Return [X, Y] of the center of cell containing provided text 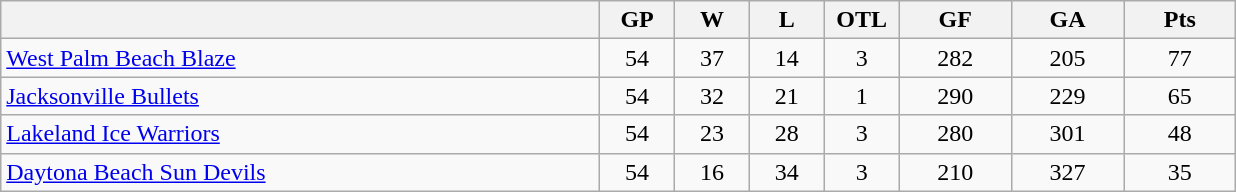
282 [955, 58]
290 [955, 96]
14 [786, 58]
23 [712, 134]
West Palm Beach Blaze [300, 58]
205 [1067, 58]
L [786, 20]
65 [1180, 96]
Pts [1180, 20]
OTL [862, 20]
28 [786, 134]
229 [1067, 96]
280 [955, 134]
Jacksonville Bullets [300, 96]
Daytona Beach Sun Devils [300, 172]
37 [712, 58]
16 [712, 172]
GA [1067, 20]
1 [862, 96]
GF [955, 20]
32 [712, 96]
301 [1067, 134]
Lakeland Ice Warriors [300, 134]
77 [1180, 58]
34 [786, 172]
35 [1180, 172]
GP [638, 20]
48 [1180, 134]
327 [1067, 172]
210 [955, 172]
21 [786, 96]
W [712, 20]
